Locate the cell with the specified text and output its [x, y] center coordinate. 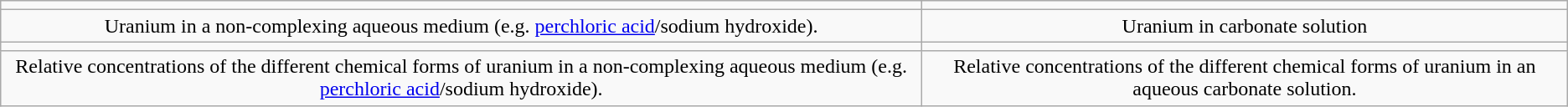
Relative concentrations of the different chemical forms of uranium in a non-complexing aqueous medium (e.g. perchloric acid/sodium hydroxide). [462, 79]
Uranium in a non-complexing aqueous medium (e.g. perchloric acid/sodium hydroxide). [462, 26]
Uranium in carbonate solution [1245, 26]
Relative concentrations of the different chemical forms of uranium in an aqueous carbonate solution. [1245, 79]
